For the text-containing cell, return its midpoint in (X, Y) coordinate format. 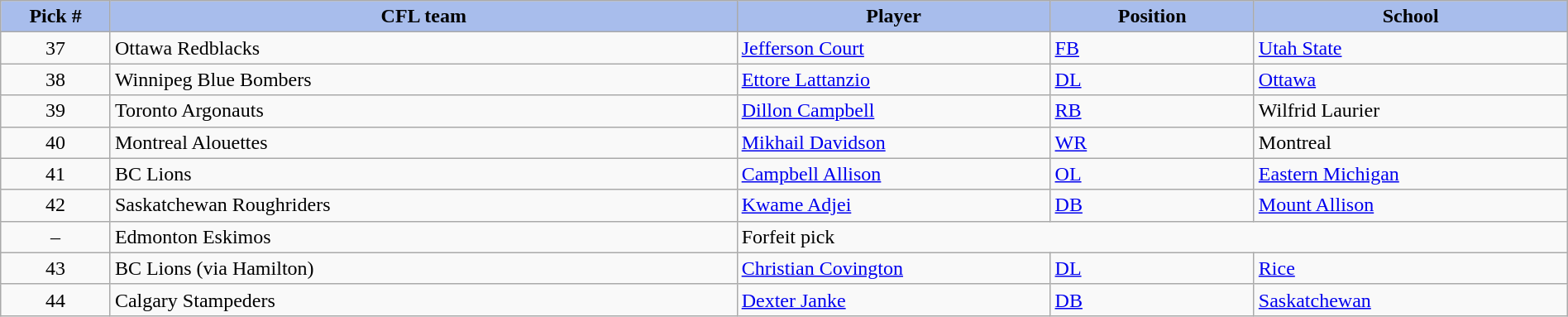
Forfeit pick (1152, 237)
Mikhail Davidson (893, 142)
Montreal (1411, 142)
Utah State (1411, 48)
Saskatchewan Roughriders (423, 205)
40 (56, 142)
Dillon Campbell (893, 111)
Calgary Stampeders (423, 300)
BC Lions (423, 174)
Eastern Michigan (1411, 174)
Dexter Janke (893, 300)
43 (56, 268)
Mount Allison (1411, 205)
Kwame Adjei (893, 205)
Ottawa Redblacks (423, 48)
39 (56, 111)
42 (56, 205)
CFL team (423, 17)
41 (56, 174)
Pick # (56, 17)
WR (1152, 142)
38 (56, 79)
Saskatchewan (1411, 300)
RB (1152, 111)
Winnipeg Blue Bombers (423, 79)
Position (1152, 17)
Ettore Lattanzio (893, 79)
FB (1152, 48)
BC Lions (via Hamilton) (423, 268)
37 (56, 48)
– (56, 237)
Christian Covington (893, 268)
Player (893, 17)
Toronto Argonauts (423, 111)
Wilfrid Laurier (1411, 111)
Edmonton Eskimos (423, 237)
Montreal Alouettes (423, 142)
Ottawa (1411, 79)
Rice (1411, 268)
School (1411, 17)
Jefferson Court (893, 48)
OL (1152, 174)
44 (56, 300)
Campbell Allison (893, 174)
